From the cell containing the given text, extract its center point as (x, y) coordinate. 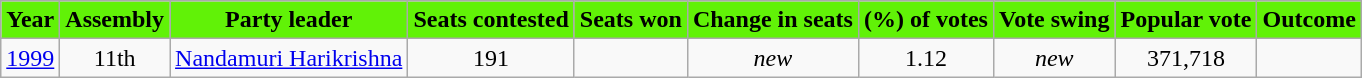
191 (491, 58)
1.12 (926, 58)
1999 (30, 58)
Change in seats (772, 20)
Popular vote (1186, 20)
Year (30, 20)
Party leader (289, 20)
371,718 (1186, 58)
Outcome (1309, 20)
Nandamuri Harikrishna (289, 58)
Seats won (630, 20)
11th (115, 58)
(%) of votes (926, 20)
Seats contested (491, 20)
Vote swing (1054, 20)
Assembly (115, 20)
